Search for the cell housing the specified text and yield its (X, Y) center coordinate. 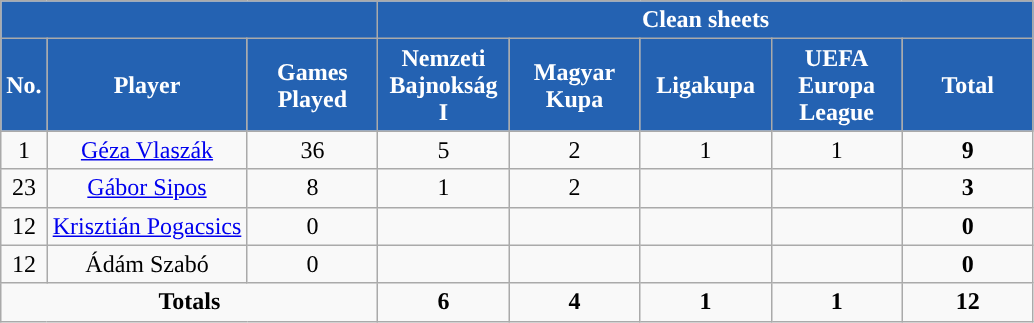
Clean sheets (706, 20)
5 (444, 150)
4 (574, 302)
UEFA Europa League (836, 85)
Total (968, 85)
No. (24, 85)
Ligakupa (706, 85)
Krisztián Pogacsics (147, 226)
9 (968, 150)
Player (147, 85)
Totals (190, 302)
8 (312, 188)
6 (444, 302)
36 (312, 150)
Nemzeti Bajnokság I (444, 85)
Games Played (312, 85)
3 (968, 188)
Magyar Kupa (574, 85)
23 (24, 188)
Géza Vlaszák (147, 150)
Gábor Sipos (147, 188)
Ádám Szabó (147, 264)
